Provide the (X, Y) coordinate of the cell's center where the given text is located.  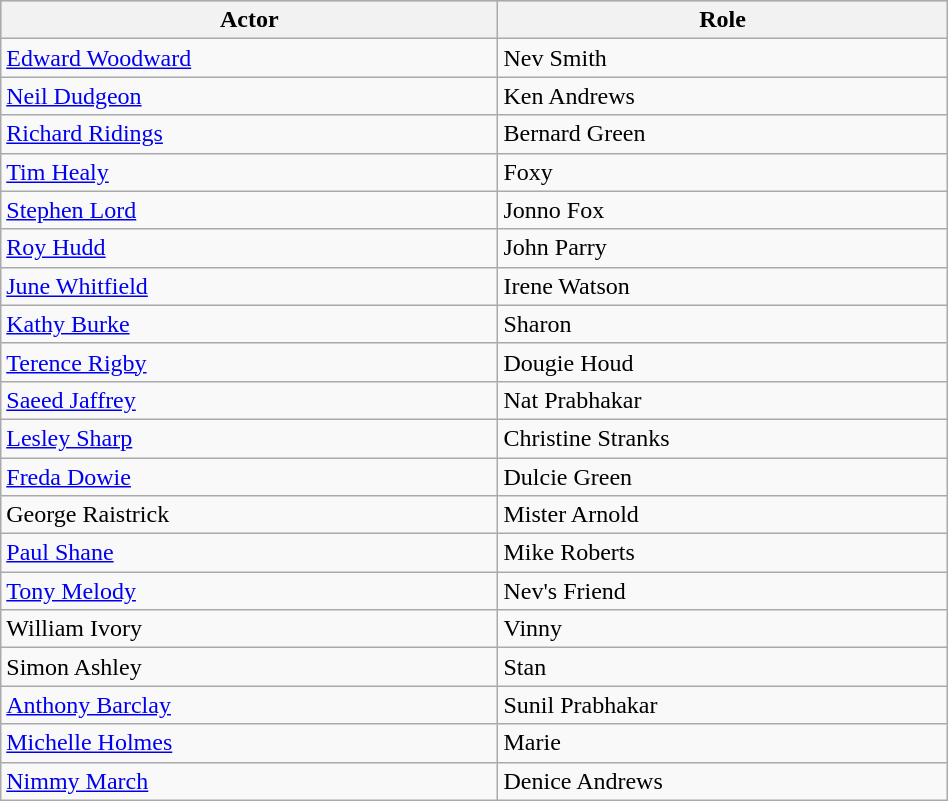
Stan (722, 667)
Vinny (722, 629)
Christine Stranks (722, 438)
Richard Ridings (250, 134)
June Whitfield (250, 286)
Sharon (722, 324)
Edward Woodward (250, 58)
Stephen Lord (250, 210)
Lesley Sharp (250, 438)
Ken Andrews (722, 96)
Nev's Friend (722, 591)
Nat Prabhakar (722, 400)
Anthony Barclay (250, 705)
Role (722, 20)
Denice Andrews (722, 781)
Tim Healy (250, 172)
Terence Rigby (250, 362)
Dulcie Green (722, 477)
Kathy Burke (250, 324)
Nimmy March (250, 781)
William Ivory (250, 629)
Marie (722, 743)
Irene Watson (722, 286)
Roy Hudd (250, 248)
Sunil Prabhakar (722, 705)
Bernard Green (722, 134)
Mister Arnold (722, 515)
Mike Roberts (722, 553)
John Parry (722, 248)
Paul Shane (250, 553)
Tony Melody (250, 591)
Jonno Fox (722, 210)
Simon Ashley (250, 667)
Dougie Houd (722, 362)
Foxy (722, 172)
Freda Dowie (250, 477)
Saeed Jaffrey (250, 400)
Neil Dudgeon (250, 96)
George Raistrick (250, 515)
Michelle Holmes (250, 743)
Nev Smith (722, 58)
Actor (250, 20)
